Return [X, Y] of the center of cell containing provided text 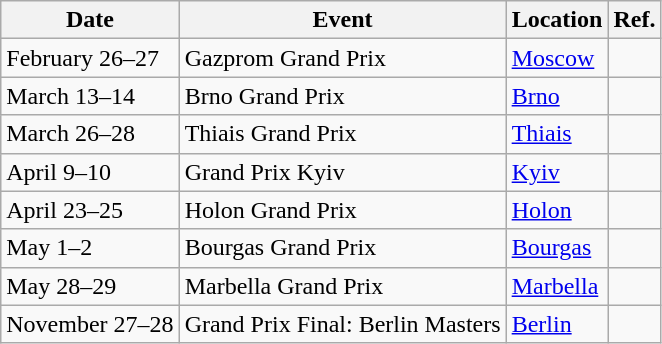
Date [90, 20]
Grand Prix Final: Berlin Masters [342, 324]
May 28–29 [90, 286]
Berlin [557, 324]
Bourgas [557, 248]
Marbella Grand Prix [342, 286]
November 27–28 [90, 324]
Event [342, 20]
Holon [557, 210]
May 1–2 [90, 248]
Thiais [557, 134]
March 26–28 [90, 134]
Moscow [557, 58]
Brno [557, 96]
March 13–14 [90, 96]
Bourgas Grand Prix [342, 248]
Kyiv [557, 172]
February 26–27 [90, 58]
Gazprom Grand Prix [342, 58]
Ref. [634, 20]
Grand Prix Kyiv [342, 172]
Marbella [557, 286]
April 23–25 [90, 210]
April 9–10 [90, 172]
Location [557, 20]
Thiais Grand Prix [342, 134]
Brno Grand Prix [342, 96]
Holon Grand Prix [342, 210]
